Determine the (x, y) coordinate at the center of the cell enclosing the given text.  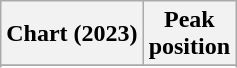
Chart (2023) (72, 34)
Peakposition (189, 34)
